Output the (x, y) coordinate of the center of the cell containing the given text.  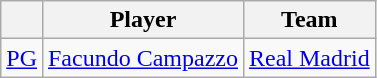
Facundo Campazzo (142, 58)
Real Madrid (309, 58)
PG (22, 58)
Player (142, 20)
Team (309, 20)
